Provide the (x, y) coordinate of the cell's center where the given text is located.  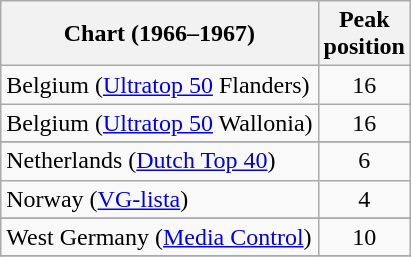
10 (364, 237)
Belgium (Ultratop 50 Flanders) (160, 85)
4 (364, 199)
West Germany (Media Control) (160, 237)
Peakposition (364, 34)
Chart (1966–1967) (160, 34)
Norway (VG-lista) (160, 199)
Netherlands (Dutch Top 40) (160, 161)
6 (364, 161)
Belgium (Ultratop 50 Wallonia) (160, 123)
